Output the [x, y] coordinate of the center of the cell containing the given text.  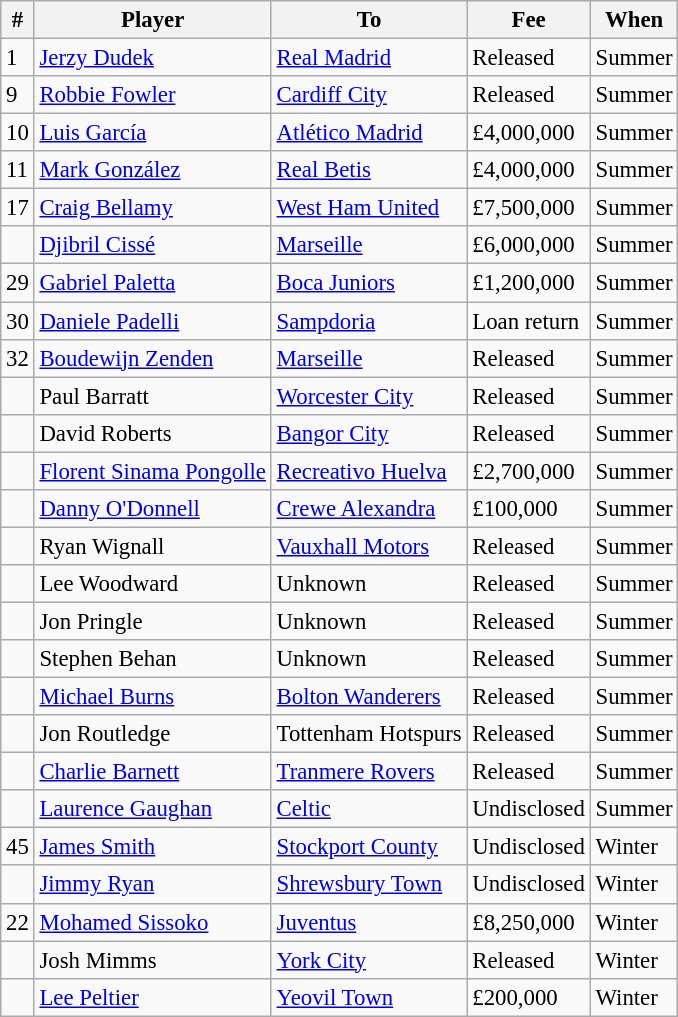
To [369, 20]
£100,000 [528, 509]
£8,250,000 [528, 922]
Josh Mimms [152, 960]
Ryan Wignall [152, 546]
Lee Woodward [152, 584]
Laurence Gaughan [152, 809]
17 [18, 208]
David Roberts [152, 433]
York City [369, 960]
£6,000,000 [528, 245]
Stephen Behan [152, 659]
Player [152, 20]
Mark González [152, 170]
Real Madrid [369, 58]
Boudewijn Zenden [152, 358]
Danny O'Donnell [152, 509]
Djibril Cissé [152, 245]
Jimmy Ryan [152, 885]
1 [18, 58]
30 [18, 321]
Stockport County [369, 847]
Jerzy Dudek [152, 58]
Paul Barratt [152, 396]
Michael Burns [152, 697]
Crewe Alexandra [369, 509]
Juventus [369, 922]
Yeovil Town [369, 997]
Atlético Madrid [369, 133]
Sampdoria [369, 321]
When [634, 20]
Boca Juniors [369, 283]
Shrewsbury Town [369, 885]
Daniele Padelli [152, 321]
Charlie Barnett [152, 772]
Robbie Fowler [152, 95]
Lee Peltier [152, 997]
32 [18, 358]
Recreativo Huelva [369, 471]
Luis García [152, 133]
Craig Bellamy [152, 208]
£7,500,000 [528, 208]
Gabriel Paletta [152, 283]
£2,700,000 [528, 471]
10 [18, 133]
James Smith [152, 847]
22 [18, 922]
Loan return [528, 321]
# [18, 20]
Tottenham Hotspurs [369, 734]
Cardiff City [369, 95]
Real Betis [369, 170]
Fee [528, 20]
Jon Routledge [152, 734]
Mohamed Sissoko [152, 922]
Celtic [369, 809]
Bolton Wanderers [369, 697]
Vauxhall Motors [369, 546]
29 [18, 283]
9 [18, 95]
£200,000 [528, 997]
11 [18, 170]
45 [18, 847]
£1,200,000 [528, 283]
Worcester City [369, 396]
West Ham United [369, 208]
Jon Pringle [152, 621]
Florent Sinama Pongolle [152, 471]
Bangor City [369, 433]
Tranmere Rovers [369, 772]
